Scan for the cell matching the given text and deliver its (X, Y) coordinate at center. 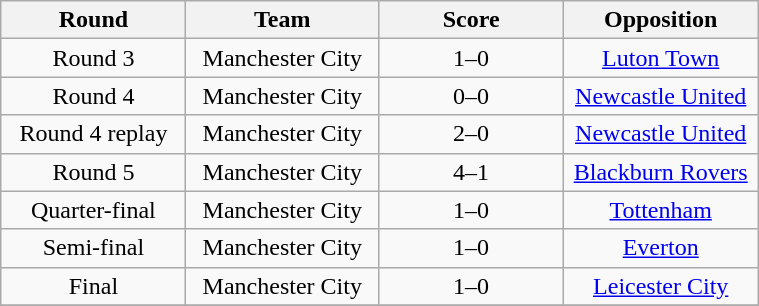
Round 3 (93, 58)
Everton (660, 248)
Semi-final (93, 248)
Team (282, 20)
4–1 (471, 172)
Round (93, 20)
Blackburn Rovers (660, 172)
Opposition (660, 20)
Score (471, 20)
Final (93, 286)
Round 4 (93, 96)
Leicester City (660, 286)
Round 4 replay (93, 134)
Quarter-final (93, 210)
Luton Town (660, 58)
0–0 (471, 96)
Round 5 (93, 172)
Tottenham (660, 210)
2–0 (471, 134)
